Locate the cell with the specified text and output its (X, Y) center coordinate. 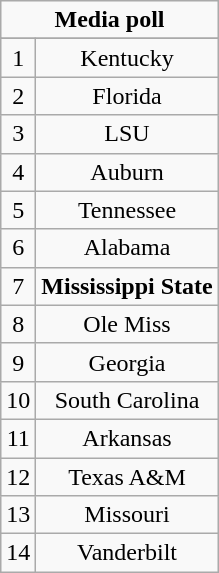
South Carolina (127, 400)
7 (18, 286)
Vanderbilt (127, 553)
Ole Miss (127, 324)
9 (18, 362)
14 (18, 553)
LSU (127, 134)
2 (18, 96)
Alabama (127, 248)
8 (18, 324)
Missouri (127, 515)
10 (18, 400)
Georgia (127, 362)
1 (18, 58)
3 (18, 134)
Media poll (110, 20)
4 (18, 172)
12 (18, 477)
Florida (127, 96)
Arkansas (127, 438)
13 (18, 515)
11 (18, 438)
Tennessee (127, 210)
6 (18, 248)
Auburn (127, 172)
Texas A&M (127, 477)
Kentucky (127, 58)
Mississippi State (127, 286)
5 (18, 210)
